Determine the [X, Y] coordinate at the center of the cell enclosing the given text.  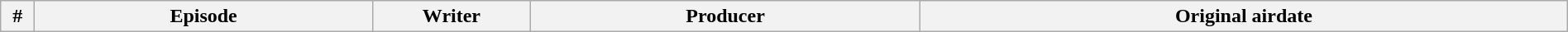
# [18, 16]
Writer [452, 16]
Episode [203, 16]
Producer [724, 16]
Original airdate [1244, 16]
